Search for the cell housing the specified text and yield its (x, y) center coordinate. 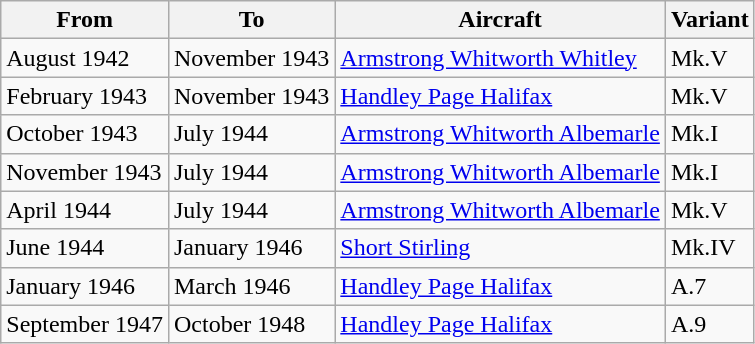
March 1946 (251, 286)
June 1944 (85, 248)
April 1944 (85, 210)
August 1942 (85, 58)
Short Stirling (500, 248)
A.7 (710, 286)
Variant (710, 20)
Aircraft (500, 20)
A.9 (710, 324)
September 1947 (85, 324)
Mk.IV (710, 248)
From (85, 20)
February 1943 (85, 96)
October 1948 (251, 324)
October 1943 (85, 134)
Armstrong Whitworth Whitley (500, 58)
To (251, 20)
